From the cell containing the given text, extract its center point as [X, Y] coordinate. 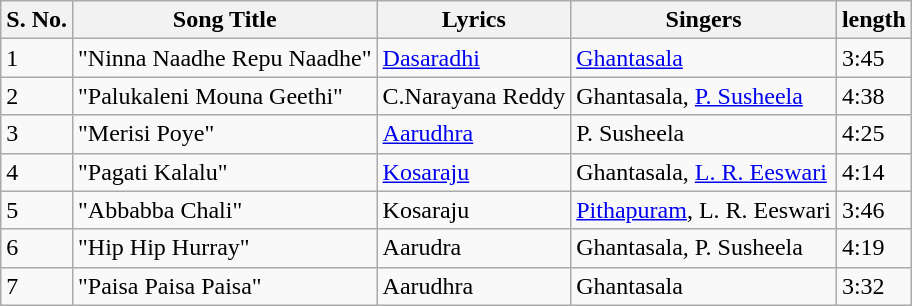
"Paisa Paisa Paisa" [224, 286]
3:32 [874, 286]
3:46 [874, 210]
Song Title [224, 20]
1 [37, 58]
"Pagati Kalalu" [224, 172]
"Palukaleni Mouna Geethi" [224, 96]
"Hip Hip Hurray" [224, 248]
4:38 [874, 96]
6 [37, 248]
S. No. [37, 20]
"Ninna Naadhe Repu Naadhe" [224, 58]
Pithapuram, L. R. Eeswari [704, 210]
C.Narayana Reddy [474, 96]
4:14 [874, 172]
4 [37, 172]
Lyrics [474, 20]
"Abbabba Chali" [224, 210]
Ghantasala, L. R. Eeswari [704, 172]
P. Susheela [704, 134]
3:45 [874, 58]
5 [37, 210]
7 [37, 286]
4:19 [874, 248]
Aarudra [474, 248]
"Merisi Poye" [224, 134]
2 [37, 96]
Singers [704, 20]
length [874, 20]
3 [37, 134]
4:25 [874, 134]
Dasaradhi [474, 58]
